Output the [X, Y] coordinate of the center of the cell containing the given text.  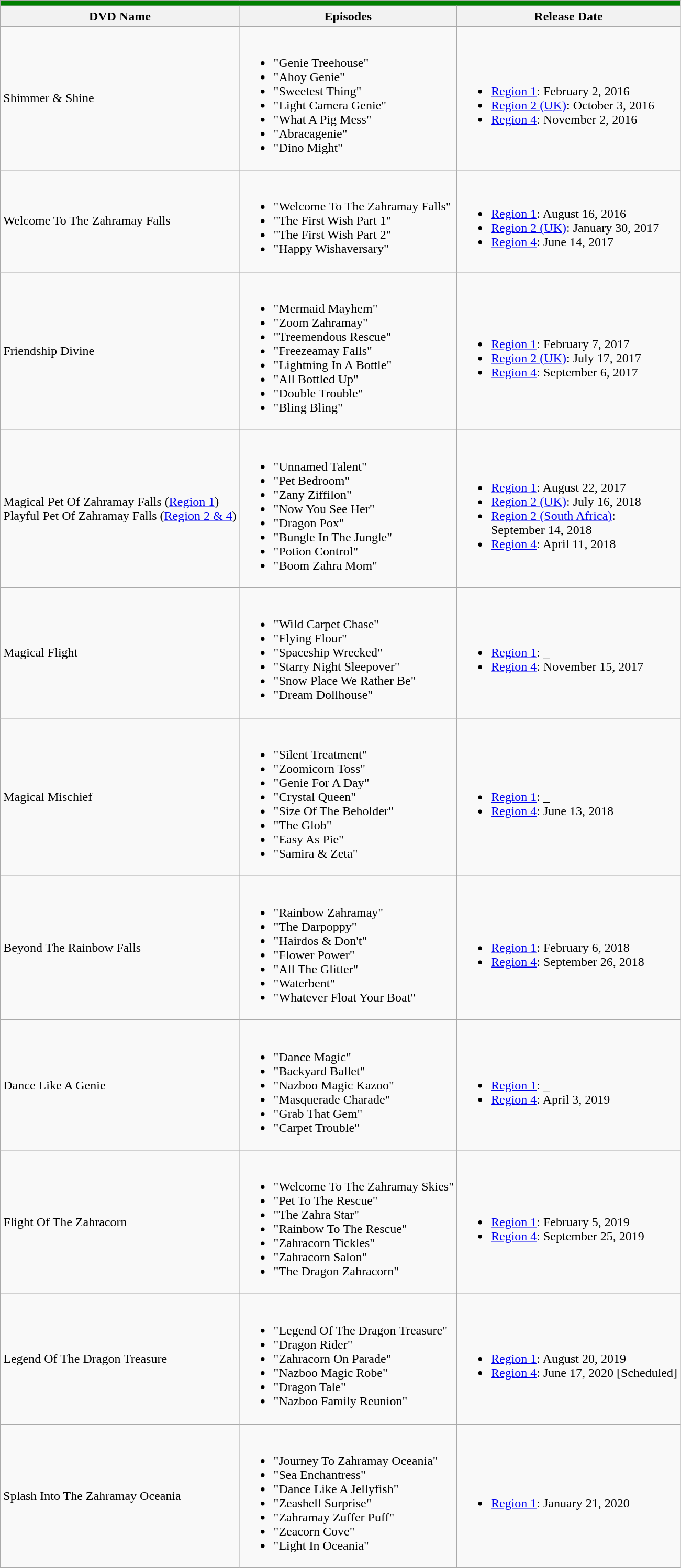
Region 1: February 5, 2019Region 4: September 25, 2019 [568, 1222]
Magical Mischief [120, 797]
"Rainbow Zahramay""The Darpoppy""Hairdos & Don't""Flower Power""All The Glitter""Waterbent""Whatever Float Your Boat" [348, 948]
Region 1: _Region 4: April 3, 2019 [568, 1085]
"Dance Magic""Backyard Ballet""Nazboo Magic Kazoo""Masquerade Charade""Grab That Gem""Carpet Trouble" [348, 1085]
Region 1: August 16, 2016 Region 2 (UK): January 30, 2017 Region 4: June 14, 2017 [568, 221]
"Wild Carpet Chase""Flying Flour""Spaceship Wrecked""Starry Night Sleepover""Snow Place We Rather Be""Dream Dollhouse" [348, 653]
Beyond The Rainbow Falls [120, 948]
DVD Name [120, 16]
Region 1: August 20, 2019Region 4: June 17, 2020 [Scheduled] [568, 1359]
Region 1: February 7, 2017Region 2 (UK): July 17, 2017Region 4: September 6, 2017 [568, 351]
Dance Like A Genie [120, 1085]
Region 1: _Region 4: June 13, 2018 [568, 797]
"Legend Of The Dragon Treasure""Dragon Rider""Zahracorn On Parade""Nazboo Magic Robe""Dragon Tale""Nazboo Family Reunion" [348, 1359]
Region 1: January 21, 2020 [568, 1496]
Magical Flight [120, 653]
"Journey To Zahramay Oceania""Sea Enchantress""Dance Like A Jellyfish""Zeashell Surprise""Zahramay Zuffer Puff""Zeacorn Cove""Light In Oceania" [348, 1496]
"Silent Treatment""Zoomicorn Toss""Genie For A Day""Crystal Queen""Size Of The Beholder""The Glob""Easy As Pie""Samira & Zeta" [348, 797]
Release Date [568, 16]
Episodes [348, 16]
"Welcome To The Zahramay Skies""Pet To The Rescue""The Zahra Star""Rainbow To The Rescue""Zahracorn Tickles""Zahracorn Salon""The Dragon Zahracorn" [348, 1222]
Region 1: February 2, 2016 Region 2 (UK): October 3, 2016Region 4: November 2, 2016 [568, 98]
Region 1: February 6, 2018Region 4: September 26, 2018 [568, 948]
Splash Into The Zahramay Oceania [120, 1496]
"Unnamed Talent""Pet Bedroom""Zany Ziffilon""Now You See Her""Dragon Pox""Bungle In The Jungle""Potion Control""Boom Zahra Mom" [348, 509]
Flight Of The Zahracorn [120, 1222]
"Welcome To The Zahramay Falls""The First Wish Part 1""The First Wish Part 2""Happy Wishaversary" [348, 221]
Friendship Divine [120, 351]
Region 1: _Region 4: November 15, 2017 [568, 653]
Region 1: August 22, 2017Region 2 (UK): July 16, 2018Region 2 (South Africa): September 14, 2018Region 4: April 11, 2018 [568, 509]
"Mermaid Mayhem""Zoom Zahramay""Treemendous Rescue""Freezeamay Falls""Lightning In A Bottle""All Bottled Up""Double Trouble""Bling Bling" [348, 351]
Shimmer & Shine [120, 98]
"Genie Treehouse""Ahoy Genie""Sweetest Thing""Light Camera Genie""What A Pig Mess""Abracagenie""Dino Might" [348, 98]
Magical Pet Of Zahramay Falls (Region 1)Playful Pet Of Zahramay Falls (Region 2 & 4) [120, 509]
Legend Of The Dragon Treasure [120, 1359]
Welcome To The Zahramay Falls [120, 221]
